Detect which cell encompasses the target text, then output its [X, Y] center coordinate. 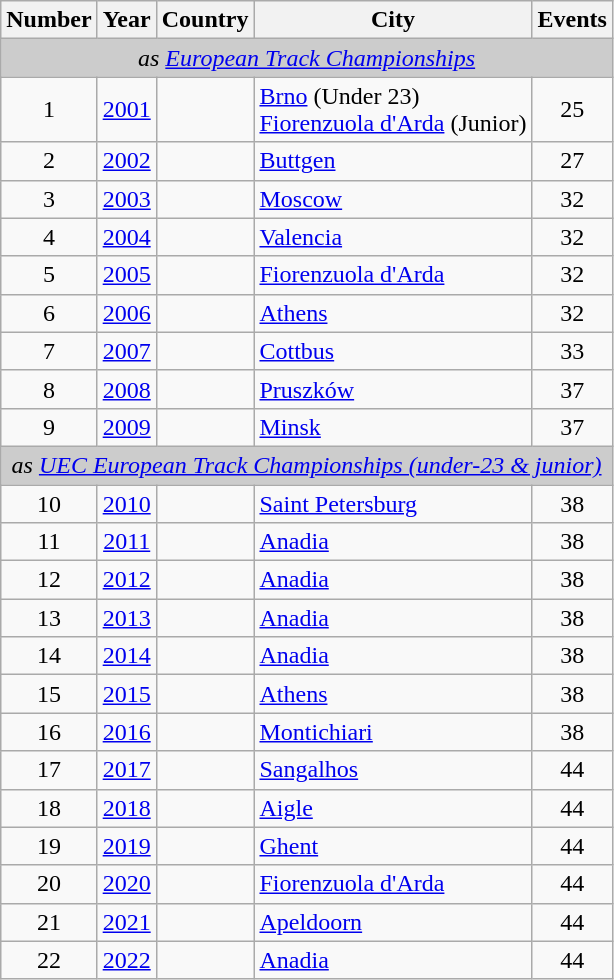
Apeldoorn [393, 922]
2002 [126, 161]
2014 [126, 656]
2016 [126, 732]
2019 [126, 846]
16 [49, 732]
Minsk [393, 427]
2017 [126, 770]
Brno (Under 23)Fiorenzuola d'Arda (Junior) [393, 110]
2013 [126, 618]
5 [49, 275]
22 [49, 960]
Montichiari [393, 732]
City [393, 20]
17 [49, 770]
10 [49, 503]
15 [49, 694]
Aigle [393, 808]
2018 [126, 808]
25 [572, 110]
33 [572, 351]
8 [49, 389]
2021 [126, 922]
2001 [126, 110]
Pruszków [393, 389]
2011 [126, 542]
2004 [126, 237]
2015 [126, 694]
Events [572, 20]
2010 [126, 503]
9 [49, 427]
2012 [126, 580]
Valencia [393, 237]
2003 [126, 199]
2006 [126, 313]
Moscow [393, 199]
1 [49, 110]
4 [49, 237]
Buttgen [393, 161]
20 [49, 884]
19 [49, 846]
6 [49, 313]
2022 [126, 960]
7 [49, 351]
Saint Petersburg [393, 503]
2007 [126, 351]
Cottbus [393, 351]
18 [49, 808]
13 [49, 618]
27 [572, 161]
Year [126, 20]
2020 [126, 884]
2005 [126, 275]
21 [49, 922]
as UEC European Track Championships (under-23 & junior) [307, 465]
3 [49, 199]
14 [49, 656]
Country [205, 20]
as European Track Championships [307, 58]
2009 [126, 427]
2 [49, 161]
Number [49, 20]
11 [49, 542]
12 [49, 580]
Ghent [393, 846]
Sangalhos [393, 770]
2008 [126, 389]
